Return [X, Y] of the center of cell containing provided text 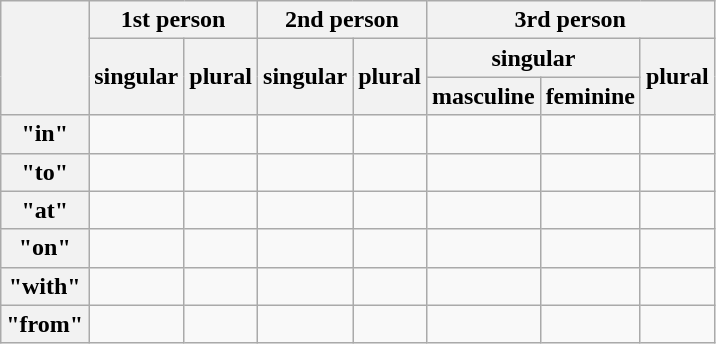
2nd person [342, 20]
feminine [590, 96]
"with" [45, 286]
"at" [45, 210]
masculine [483, 96]
3rd person [570, 20]
"from" [45, 324]
"in" [45, 134]
"on" [45, 248]
"to" [45, 172]
1st person [174, 20]
